Search for the cell housing the specified text and yield its (X, Y) center coordinate. 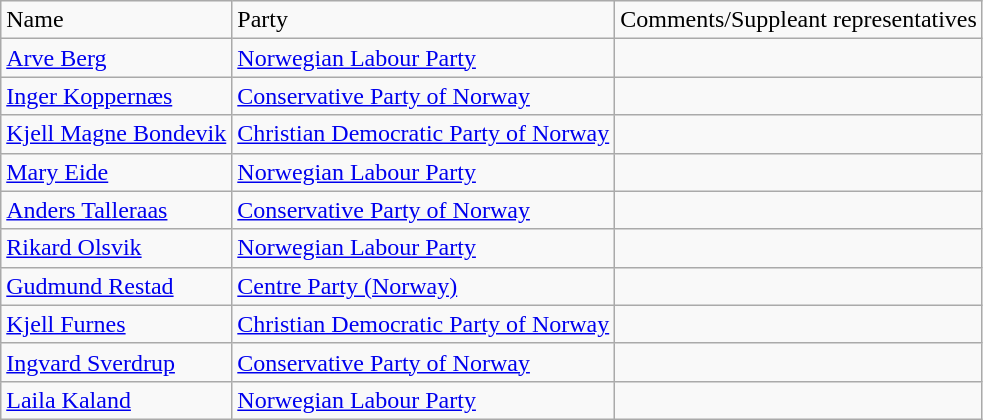
Inger Koppernæs (116, 96)
Laila Kaland (116, 400)
Party (424, 20)
Name (116, 20)
Rikard Olsvik (116, 248)
Kjell Magne Bondevik (116, 134)
Gudmund Restad (116, 286)
Arve Berg (116, 58)
Anders Talleraas (116, 210)
Centre Party (Norway) (424, 286)
Comments/Suppleant representatives (799, 20)
Ingvard Sverdrup (116, 362)
Kjell Furnes (116, 324)
Mary Eide (116, 172)
